Detect which cell encompasses the target text, then output its [X, Y] center coordinate. 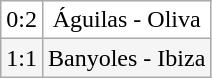
Águilas - Oliva [126, 20]
1:1 [22, 58]
0:2 [22, 20]
Banyoles - Ibiza [126, 58]
